Determine the (x, y) coordinate at the center of the cell enclosing the given text.  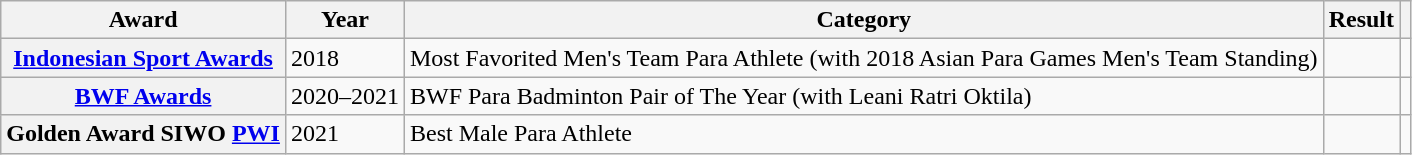
BWF Para Badminton Pair of The Year (with Leani Ratri Oktila) (864, 96)
Indonesian Sport Awards (144, 58)
2021 (344, 134)
Most Favorited Men's Team Para Athlete (with 2018 Asian Para Games Men's Team Standing) (864, 58)
2018 (344, 58)
Category (864, 20)
Golden Award SIWO PWI (144, 134)
BWF Awards (144, 96)
Year (344, 20)
Best Male Para Athlete (864, 134)
Result (1361, 20)
Award (144, 20)
2020–2021 (344, 96)
